Determine the (x, y) coordinate at the center of the cell enclosing the given text.  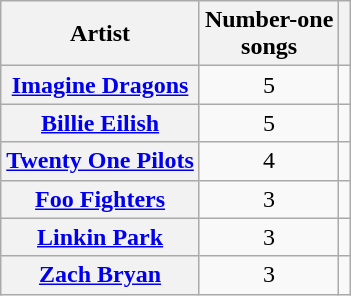
Imagine Dragons (100, 85)
4 (269, 161)
Twenty One Pilots (100, 161)
Zach Bryan (100, 275)
Number-onesongs (269, 34)
Linkin Park (100, 237)
Foo Fighters (100, 199)
Billie Eilish (100, 123)
Artist (100, 34)
